For the text-containing cell, return its midpoint in [X, Y] coordinate format. 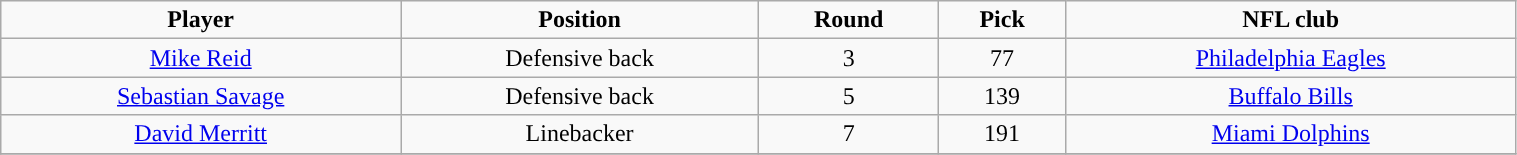
Philadelphia Eagles [1290, 58]
5 [849, 96]
191 [1002, 134]
139 [1002, 96]
Player [201, 20]
David Merritt [201, 134]
Round [849, 20]
NFL club [1290, 20]
7 [849, 134]
Mike Reid [201, 58]
3 [849, 58]
Linebacker [580, 134]
Position [580, 20]
Sebastian Savage [201, 96]
77 [1002, 58]
Pick [1002, 20]
Buffalo Bills [1290, 96]
Miami Dolphins [1290, 134]
